Provide the [x, y] coordinate of the cell's center where the given text is located.  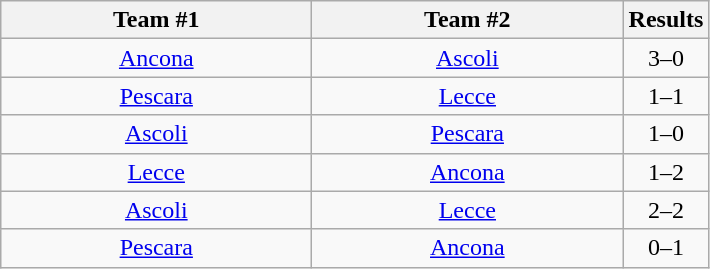
Team #2 [468, 20]
Results [666, 20]
Team #1 [156, 20]
1–2 [666, 172]
2–2 [666, 210]
1–0 [666, 134]
0–1 [666, 248]
3–0 [666, 58]
1–1 [666, 96]
